Capture the cell that displays the provided text and extract its [x, y] central coordinate. 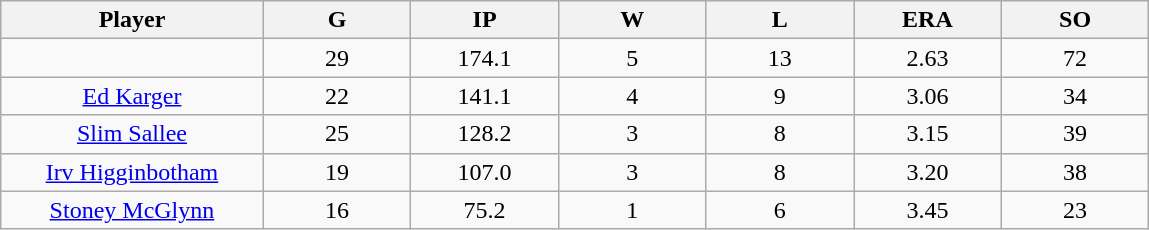
5 [632, 58]
3.20 [928, 172]
25 [337, 134]
39 [1075, 134]
SO [1075, 20]
34 [1075, 96]
19 [337, 172]
3.15 [928, 134]
22 [337, 96]
Irv Higginbotham [132, 172]
1 [632, 210]
38 [1075, 172]
3.06 [928, 96]
IP [485, 20]
2.63 [928, 58]
29 [337, 58]
141.1 [485, 96]
75.2 [485, 210]
4 [632, 96]
Slim Sallee [132, 134]
9 [780, 96]
107.0 [485, 172]
3.45 [928, 210]
13 [780, 58]
L [780, 20]
W [632, 20]
16 [337, 210]
Ed Karger [132, 96]
6 [780, 210]
72 [1075, 58]
128.2 [485, 134]
G [337, 20]
Stoney McGlynn [132, 210]
23 [1075, 210]
ERA [928, 20]
174.1 [485, 58]
Player [132, 20]
